From the cell containing the given text, extract its center point as (x, y) coordinate. 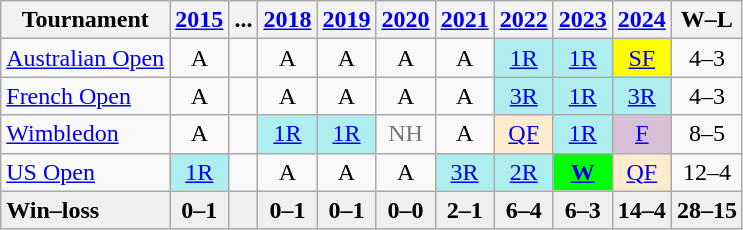
2–1 (464, 210)
0–0 (406, 210)
W (582, 172)
Wimbledon (86, 134)
Tournament (86, 20)
28–15 (706, 210)
8–5 (706, 134)
NH (406, 134)
12–4 (706, 172)
French Open (86, 96)
F (642, 134)
2018 (288, 20)
2022 (524, 20)
14–4 (642, 210)
Win–loss (86, 210)
2024 (642, 20)
2020 (406, 20)
6–4 (524, 210)
W–L (706, 20)
2023 (582, 20)
SF (642, 58)
US Open (86, 172)
6–3 (582, 210)
Australian Open (86, 58)
2R (524, 172)
2021 (464, 20)
... (244, 20)
2015 (200, 20)
2019 (346, 20)
